For the text-containing cell, return its midpoint in [x, y] coordinate format. 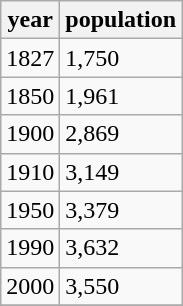
3,379 [121, 210]
1,750 [121, 58]
1910 [30, 172]
1950 [30, 210]
1900 [30, 134]
3,149 [121, 172]
population [121, 20]
2,869 [121, 134]
year [30, 20]
1850 [30, 96]
1990 [30, 248]
1827 [30, 58]
3,632 [121, 248]
2000 [30, 286]
1,961 [121, 96]
3,550 [121, 286]
